Pinpoint the cell where the given text exists, returning its (x, y) midpoint coordinate. 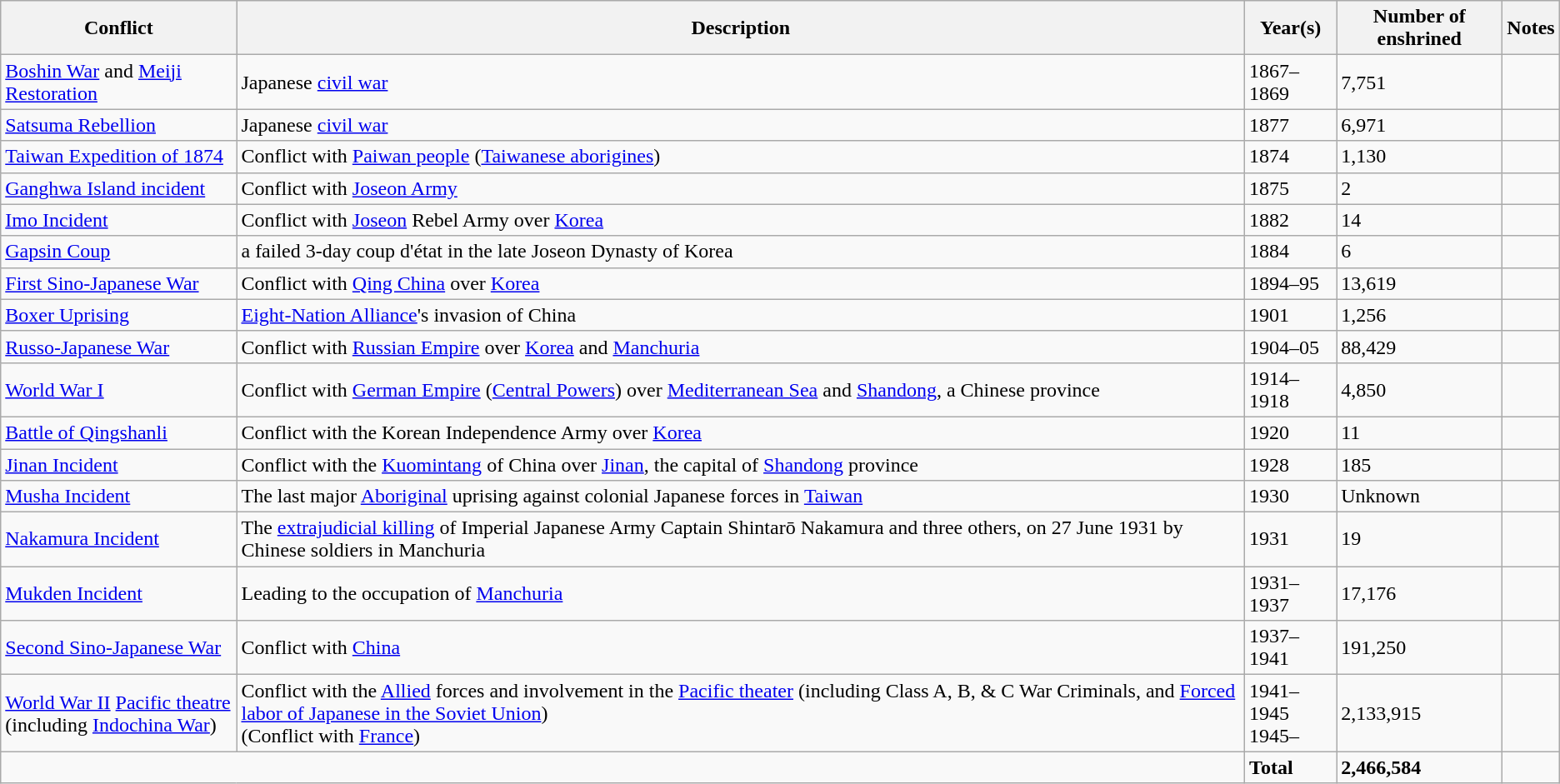
Unknown (1420, 497)
1874 (1291, 157)
2,466,584 (1420, 767)
6 (1420, 252)
Taiwan Expedition of 1874 (118, 157)
Number of enshrined (1420, 28)
1877 (1291, 125)
1882 (1291, 220)
Conflict with the Kuomintang of China over Jinan, the capital of Shandong province (741, 464)
Boxer Uprising (118, 315)
1914–1918 (1291, 390)
Description (741, 28)
Boshin War and Meiji Restoration (118, 82)
Conflict with Joseon Rebel Army over Korea (741, 220)
185 (1420, 464)
11 (1420, 432)
Imo Incident (118, 220)
Nakamura Incident (118, 540)
1904–05 (1291, 347)
Second Sino-Japanese War (118, 648)
191,250 (1420, 648)
6,971 (1420, 125)
1931 (1291, 540)
Eight-Nation Alliance's invasion of China (741, 315)
Satsuma Rebellion (118, 125)
Conflict (118, 28)
1894–95 (1291, 283)
17,176 (1420, 593)
Conflict with Joseon Army (741, 188)
Mukden Incident (118, 593)
Year(s) (1291, 28)
14 (1420, 220)
7,751 (1420, 82)
Russo-Japanese War (118, 347)
1920 (1291, 432)
1,256 (1420, 315)
Conflict with the Korean Independence Army over Korea (741, 432)
World War I (118, 390)
2,133,915 (1420, 713)
World War II Pacific theatre (including Indochina War) (118, 713)
Battle of Qingshanli (118, 432)
Conflict with German Empire (Central Powers) over Mediterranean Sea and Shandong, a Chinese province (741, 390)
Ganghwa Island incident (118, 188)
13,619 (1420, 283)
1941–19451945– (1291, 713)
1867–1869 (1291, 82)
4,850 (1420, 390)
1884 (1291, 252)
Leading to the occupation of Manchuria (741, 593)
Jinan Incident (118, 464)
Total (1291, 767)
1901 (1291, 315)
Musha Incident (118, 497)
19 (1420, 540)
1875 (1291, 188)
Notes (1531, 28)
Conflict with China (741, 648)
The last major Aboriginal uprising against colonial Japanese forces in Taiwan (741, 497)
Conflict with Russian Empire over Korea and Manchuria (741, 347)
Conflict with Paiwan people (Taiwanese aborigines) (741, 157)
1,130 (1420, 157)
88,429 (1420, 347)
1931–1937 (1291, 593)
1937–1941 (1291, 648)
First Sino-Japanese War (118, 283)
Conflict with Qing China over Korea (741, 283)
a failed 3-day coup d'état in the late Joseon Dynasty of Korea (741, 252)
1928 (1291, 464)
1930 (1291, 497)
The extrajudicial killing of Imperial Japanese Army Captain Shintarō Nakamura and three others, on 27 June 1931 by Chinese soldiers in Manchuria (741, 540)
2 (1420, 188)
Gapsin Coup (118, 252)
